Scan for the cell matching the given text and deliver its [X, Y] coordinate at center. 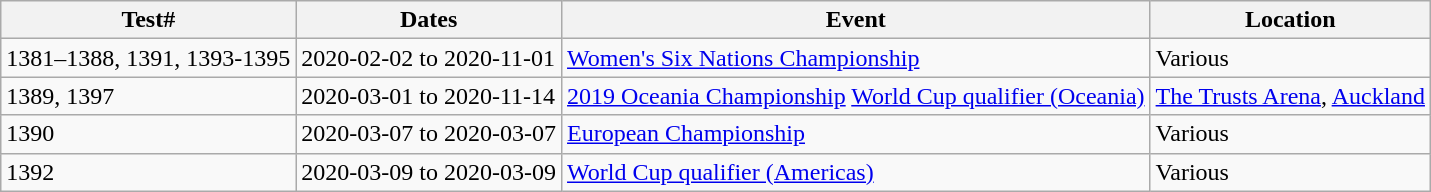
2020-03-07 to 2020-03-07 [429, 134]
2019 Oceania Championship World Cup qualifier (Oceania) [856, 96]
1389, 1397 [148, 96]
1390 [148, 134]
The Trusts Arena, Auckland [1290, 96]
Dates [429, 20]
2020-03-09 to 2020-03-09 [429, 172]
Location [1290, 20]
2020-02-02 to 2020-11-01 [429, 58]
Test# [148, 20]
1381–1388, 1391, 1393-1395 [148, 58]
Women's Six Nations Championship [856, 58]
European Championship [856, 134]
World Cup qualifier (Americas) [856, 172]
Event [856, 20]
1392 [148, 172]
2020-03-01 to 2020-11-14 [429, 96]
